From the cell containing the given text, extract its center point as [X, Y] coordinate. 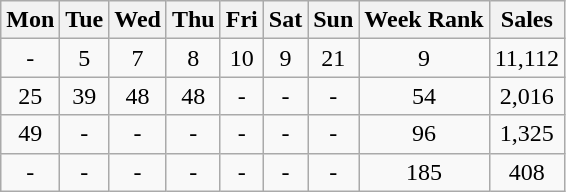
Sun [334, 20]
10 [242, 58]
5 [84, 58]
2,016 [526, 96]
Wed [138, 20]
21 [334, 58]
Sales [526, 20]
8 [193, 58]
Week Rank [424, 20]
408 [526, 172]
7 [138, 58]
Sat [285, 20]
Tue [84, 20]
11,112 [526, 58]
185 [424, 172]
Fri [242, 20]
49 [30, 134]
25 [30, 96]
39 [84, 96]
96 [424, 134]
Thu [193, 20]
1,325 [526, 134]
54 [424, 96]
Mon [30, 20]
